Locate the cell with the specified text and output its [x, y] center coordinate. 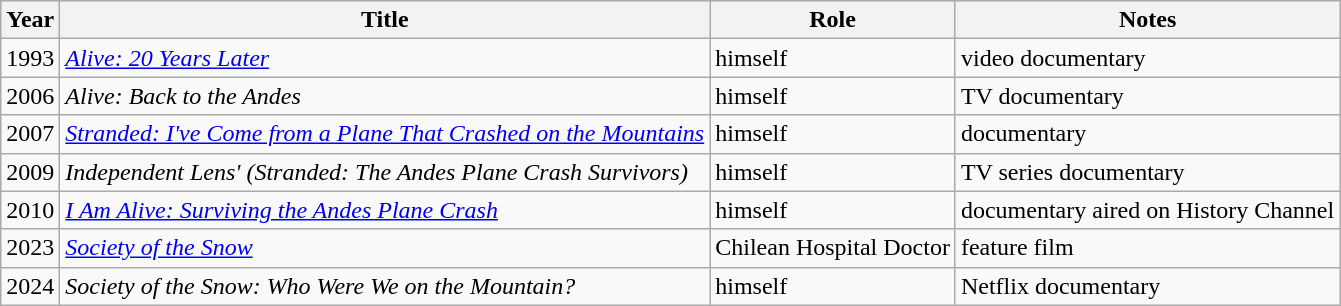
Stranded: I've Come from a Plane That Crashed on the Mountains [385, 134]
1993 [30, 58]
2023 [30, 248]
Alive: 20 Years Later [385, 58]
Year [30, 20]
Independent Lens' (Stranded: The Andes Plane Crash Survivors) [385, 172]
2024 [30, 286]
2009 [30, 172]
I Am Alive: Surviving the Andes Plane Crash [385, 210]
2010 [30, 210]
Chilean Hospital Doctor [833, 248]
video documentary [1147, 58]
TV documentary [1147, 96]
Alive: Back to the Andes [385, 96]
feature film [1147, 248]
2007 [30, 134]
Netflix documentary [1147, 286]
Role [833, 20]
Society of the Snow: Who Were We on the Mountain? [385, 286]
2006 [30, 96]
Society of the Snow [385, 248]
TV series documentary [1147, 172]
documentary [1147, 134]
documentary aired on History Channel [1147, 210]
Notes [1147, 20]
Title [385, 20]
